Identify which cell holds the provided text, then report its [X, Y] central coordinate. 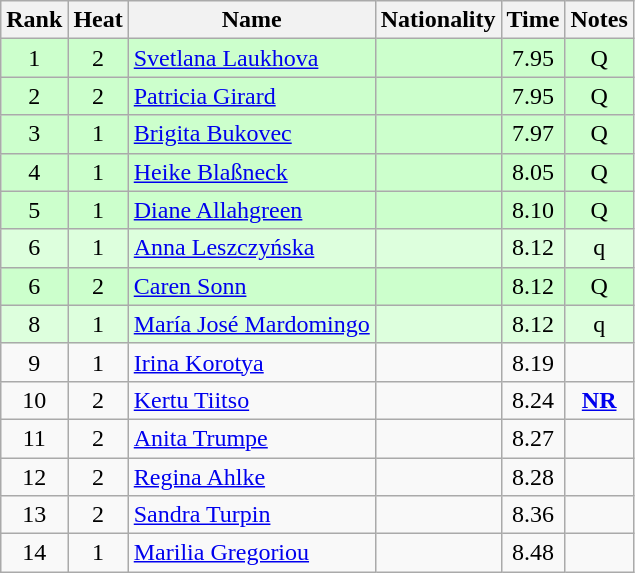
NR [599, 400]
3 [34, 134]
11 [34, 438]
Notes [599, 20]
14 [34, 553]
Nationality [438, 20]
5 [34, 210]
Brigita Bukovec [252, 134]
10 [34, 400]
8.24 [533, 400]
Time [533, 20]
Heat [98, 20]
Regina Ahlke [252, 477]
4 [34, 172]
8.28 [533, 477]
Rank [34, 20]
7.97 [533, 134]
Caren Sonn [252, 286]
8.36 [533, 515]
Kertu Tiitso [252, 400]
8 [34, 324]
Heike Blaßneck [252, 172]
8.05 [533, 172]
8.27 [533, 438]
8.10 [533, 210]
8.48 [533, 553]
13 [34, 515]
Anna Leszczyńska [252, 248]
Marilia Gregoriou [252, 553]
8.19 [533, 362]
Sandra Turpin [252, 515]
Name [252, 20]
9 [34, 362]
Irina Korotya [252, 362]
Diane Allahgreen [252, 210]
12 [34, 477]
Anita Trumpe [252, 438]
María José Mardomingo [252, 324]
Patricia Girard [252, 96]
Svetlana Laukhova [252, 58]
